Pinpoint the cell where the given text exists, returning its (X, Y) midpoint coordinate. 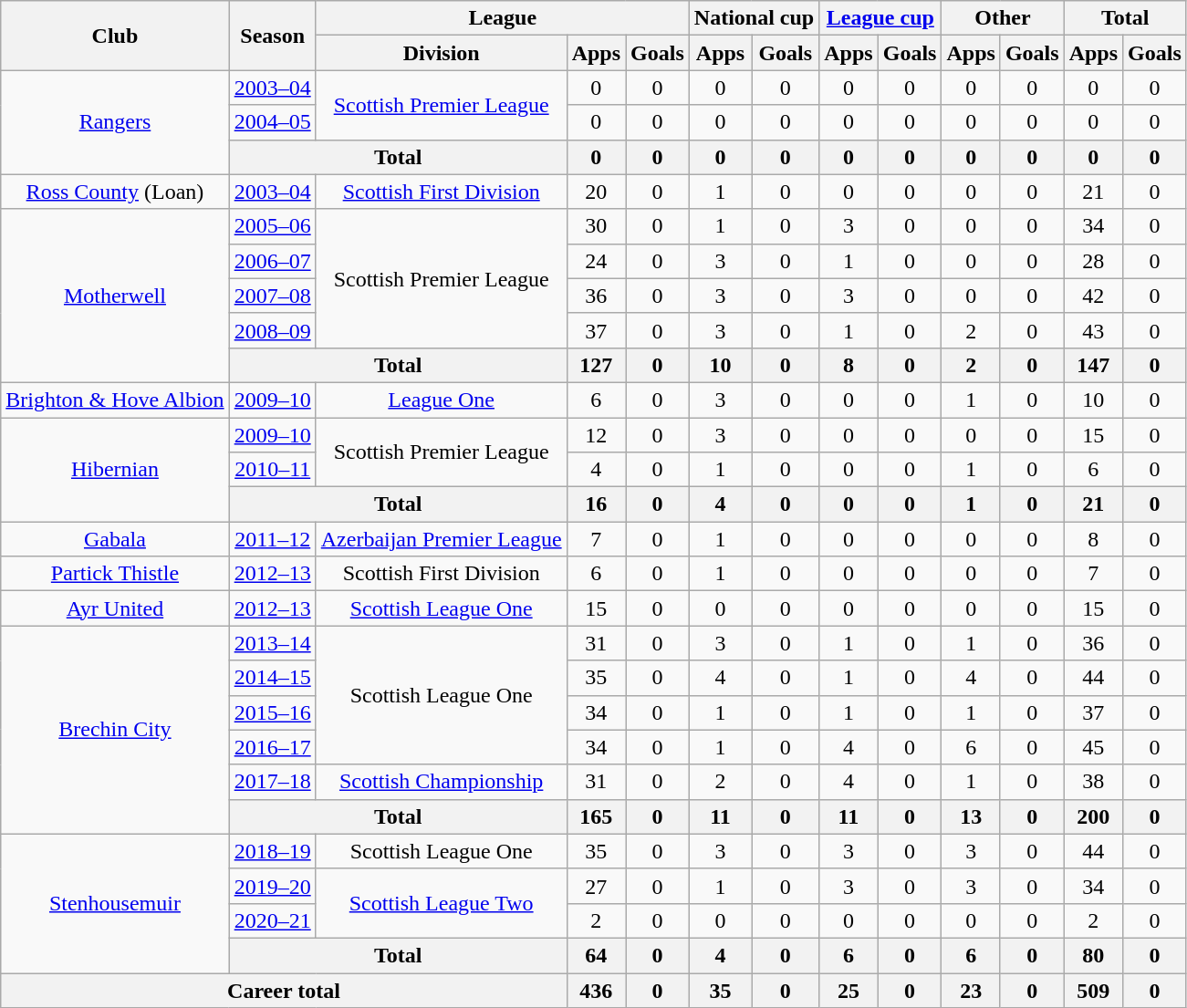
Brechin City (115, 730)
2018–19 (272, 851)
25 (849, 990)
28 (1093, 261)
38 (1093, 782)
2020–21 (272, 920)
Club (115, 36)
Scottish Championship (442, 782)
2008–09 (272, 330)
43 (1093, 330)
Career total (284, 990)
2007–08 (272, 296)
National cup (754, 18)
Partick Thistle (115, 574)
45 (1093, 747)
Rangers (115, 122)
2015–16 (272, 712)
16 (596, 504)
2013–14 (272, 643)
League (502, 18)
2010–11 (272, 470)
127 (596, 365)
12 (596, 435)
Azerbaijan Premier League (442, 539)
436 (596, 990)
Division (442, 53)
Motherwell (115, 296)
Brighton & Hove Albion (115, 400)
13 (971, 816)
League cup (880, 18)
24 (596, 261)
Season (272, 36)
2016–17 (272, 747)
Gabala (115, 539)
Stenhousemuir (115, 903)
Scottish League Two (442, 903)
League One (442, 400)
23 (971, 990)
Ross County (Loan) (115, 192)
2006–07 (272, 261)
27 (596, 886)
Ayr United (115, 608)
42 (1093, 296)
Other (1003, 18)
30 (596, 226)
2019–20 (272, 886)
509 (1093, 990)
200 (1093, 816)
2005–06 (272, 226)
2011–12 (272, 539)
2004–05 (272, 122)
80 (1093, 955)
165 (596, 816)
Hibernian (115, 470)
2014–15 (272, 678)
147 (1093, 365)
2017–18 (272, 782)
64 (596, 955)
20 (596, 192)
